From the cell containing the given text, extract its center point as (X, Y) coordinate. 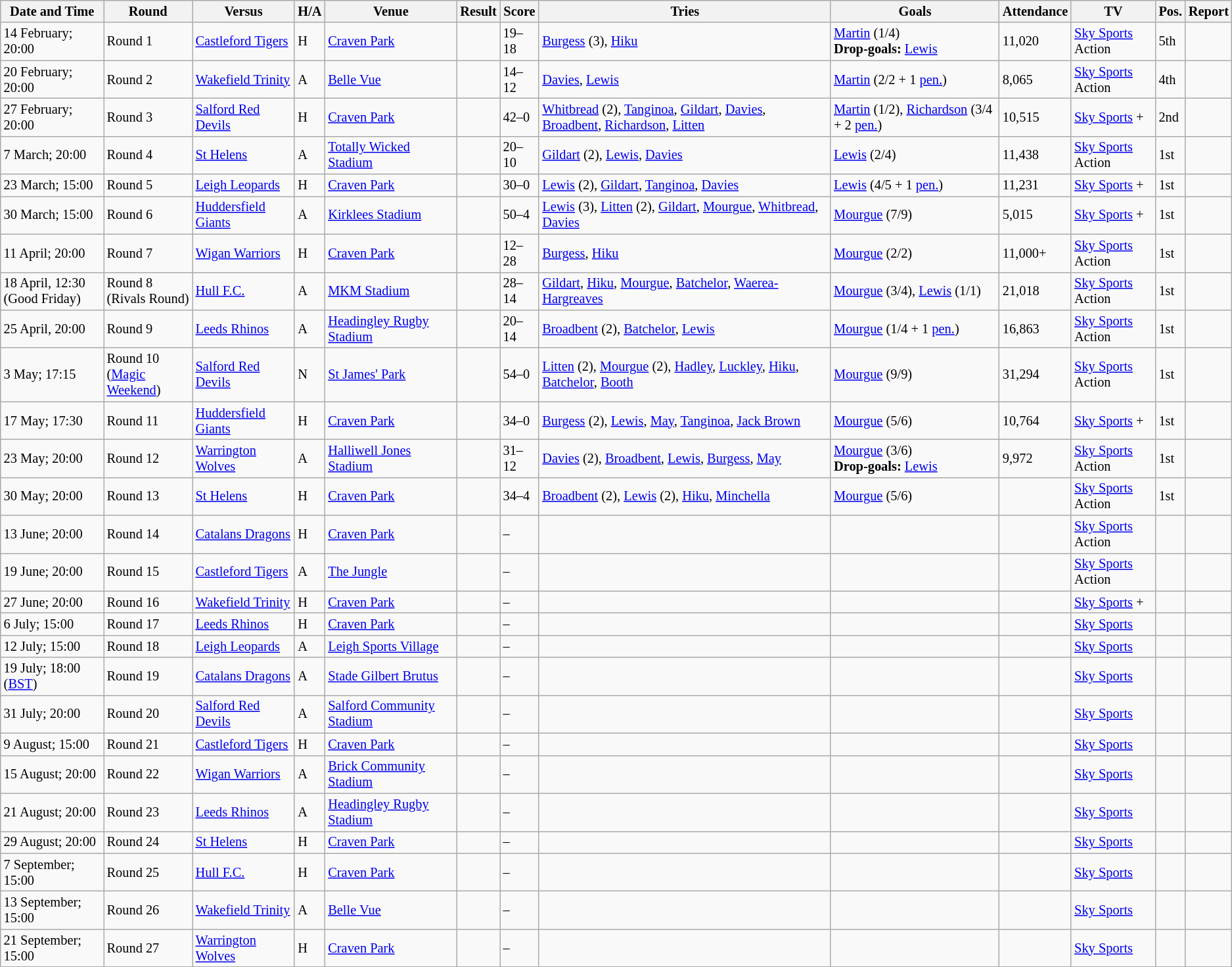
H/A (309, 11)
Brick Community Stadium (390, 774)
Tries (685, 11)
Round (148, 11)
9 August; 15:00 (53, 744)
Kirklees Stadium (390, 215)
Score (520, 11)
Salford Community Stadium (390, 714)
Round 20 (148, 714)
23 March; 15:00 (53, 185)
5th (1171, 41)
Round 1 (148, 41)
Round 18 (148, 646)
Leigh Sports Village (390, 646)
Round 2 (148, 80)
MKM Stadium (390, 291)
2nd (1171, 117)
Round 25 (148, 872)
10,515 (1036, 117)
Martin (1/4)Drop-goals: Lewis (915, 41)
Lewis (2/4) (915, 155)
Round 15 (148, 572)
19 July; 18:00 (BST) (53, 676)
11,438 (1036, 155)
20–10 (520, 155)
Venue (390, 11)
Mourgue (3/6)Drop-goals: Lewis (915, 458)
Round 5 (148, 185)
Round 19 (148, 676)
4th (1171, 80)
8,065 (1036, 80)
Round 11 (148, 421)
21 September; 15:00 (53, 948)
11,231 (1036, 185)
Burgess (3), Hiku (685, 41)
17 May; 17:30 (53, 421)
Versus (244, 11)
21,018 (1036, 291)
Martin (2/2 + 1 pen.) (915, 80)
Lewis (3), Litten (2), Gildart, Mourgue, Whitbread, Davies (685, 215)
23 May; 20:00 (53, 458)
Round 24 (148, 842)
30 May; 20:00 (53, 496)
Round 9 (148, 329)
Litten (2), Mourgue (2), Hadley, Luckley, Hiku, Batchelor, Booth (685, 375)
14–12 (520, 80)
14 February; 20:00 (53, 41)
Lewis (4/5 + 1 pen.) (915, 185)
Totally Wicked Stadium (390, 155)
Round 21 (148, 744)
Gildart, Hiku, Mourgue, Batchelor, Waerea-Hargreaves (685, 291)
Round 12 (148, 458)
Mourgue (3/4), Lewis (1/1) (915, 291)
34–0 (520, 421)
19–18 (520, 41)
The Jungle (390, 572)
Mourgue (2/2) (915, 253)
19 June; 20:00 (53, 572)
12–28 (520, 253)
16,863 (1036, 329)
54–0 (520, 375)
7 September; 15:00 (53, 872)
30 March; 15:00 (53, 215)
12 July; 15:00 (53, 646)
Burgess, Hiku (685, 253)
Round 10(Magic Weekend) (148, 375)
Round 8(Rivals Round) (148, 291)
Broadbent (2), Lewis (2), Hiku, Minchella (685, 496)
Stade Gilbert Brutus (390, 676)
Davies, Lewis (685, 80)
Round 3 (148, 117)
Round 16 (148, 602)
3 May; 17:15 (53, 375)
Report (1209, 11)
Date and Time (53, 11)
28–14 (520, 291)
Lewis (2), Gildart, Tanginoa, Davies (685, 185)
Broadbent (2), Batchelor, Lewis (685, 329)
27 February; 20:00 (53, 117)
Goals (915, 11)
31–12 (520, 458)
Martin (1/2), Richardson (3/4 + 2 pen.) (915, 117)
10,764 (1036, 421)
50–4 (520, 215)
11,020 (1036, 41)
Round 7 (148, 253)
13 September; 15:00 (53, 910)
11 April; 20:00 (53, 253)
Result (478, 11)
Round 14 (148, 534)
13 June; 20:00 (53, 534)
Mourgue (9/9) (915, 375)
42–0 (520, 117)
7 March; 20:00 (53, 155)
Halliwell Jones Stadium (390, 458)
Round 23 (148, 812)
9,972 (1036, 458)
TV (1113, 11)
N (309, 375)
6 July; 15:00 (53, 624)
Burgess (2), Lewis, May, Tanginoa, Jack Brown (685, 421)
11,000+ (1036, 253)
20–14 (520, 329)
Round 22 (148, 774)
27 June; 20:00 (53, 602)
Round 4 (148, 155)
Mourgue (7/9) (915, 215)
25 April, 20:00 (53, 329)
20 February; 20:00 (53, 80)
Whitbread (2), Tanginoa, Gildart, Davies, Broadbent, Richardson, Litten (685, 117)
5,015 (1036, 215)
31 July; 20:00 (53, 714)
St James' Park (390, 375)
Mourgue (1/4 + 1 pen.) (915, 329)
Gildart (2), Lewis, Davies (685, 155)
Attendance (1036, 11)
Round 6 (148, 215)
18 April, 12:30(Good Friday) (53, 291)
Round 27 (148, 948)
Pos. (1171, 11)
15 August; 20:00 (53, 774)
Round 26 (148, 910)
30–0 (520, 185)
21 August; 20:00 (53, 812)
34–4 (520, 496)
Davies (2), Broadbent, Lewis, Burgess, May (685, 458)
Round 17 (148, 624)
29 August; 20:00 (53, 842)
Round 13 (148, 496)
31,294 (1036, 375)
